Return the [X, Y] coordinate for the center point of the cell that contains the specified text.  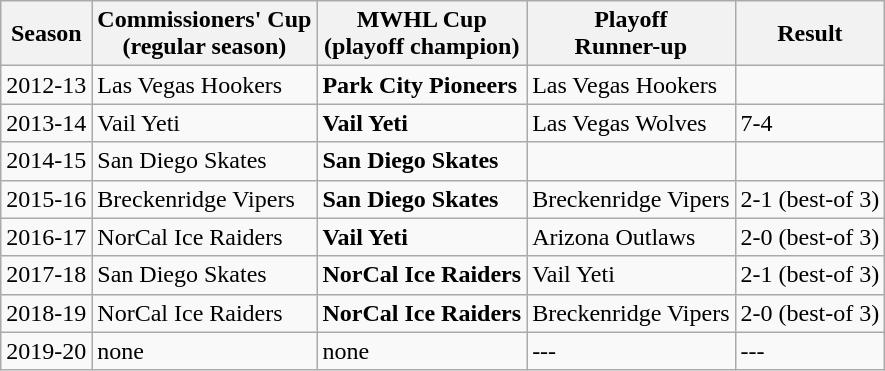
2018-19 [46, 313]
Arizona Outlaws [631, 237]
Las Vegas Wolves [631, 123]
2013-14 [46, 123]
2014-15 [46, 161]
Commissioners' Cup(regular season) [204, 34]
2017-18 [46, 275]
2019-20 [46, 351]
Result [810, 34]
2012-13 [46, 85]
Season [46, 34]
Park City Pioneers [422, 85]
2015-16 [46, 199]
MWHL Cup(playoff champion) [422, 34]
7-4 [810, 123]
PlayoffRunner-up [631, 34]
2016-17 [46, 237]
